Find where the given text appears and provide that cell's center as (X, Y) coordinate. 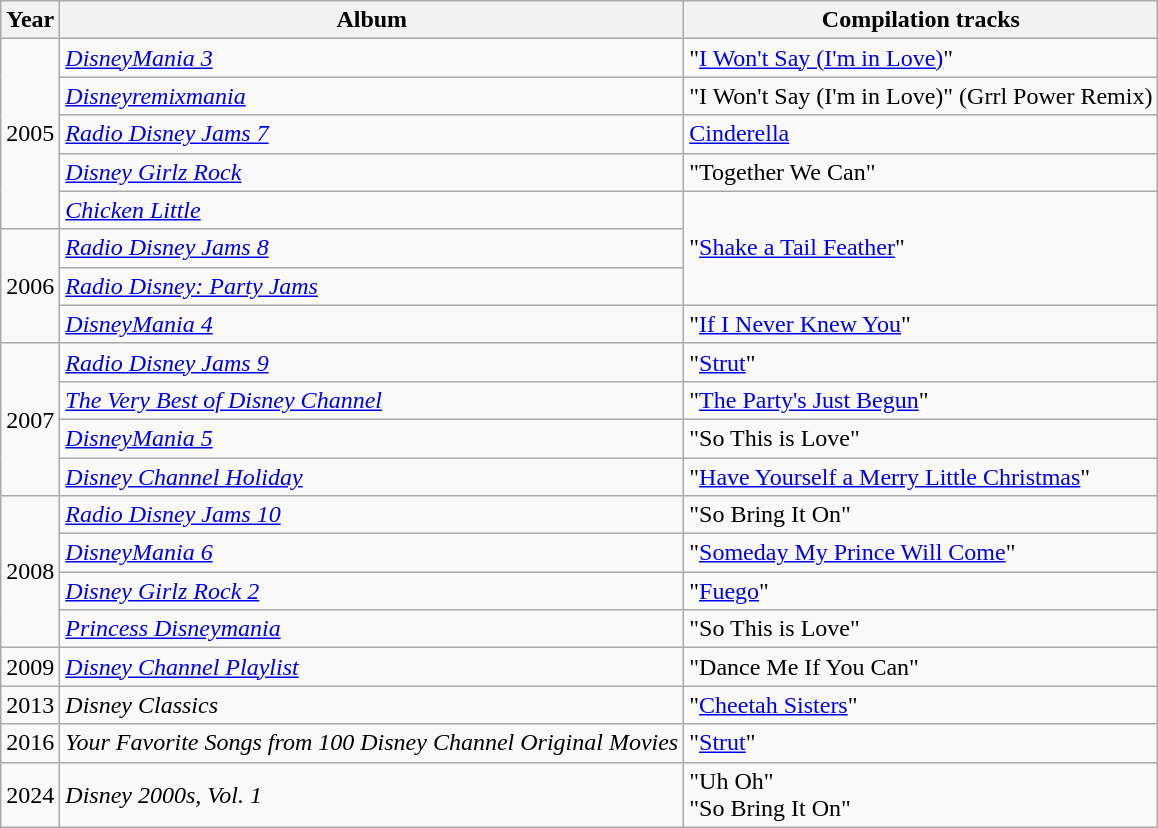
2024 (30, 794)
Radio Disney Jams 8 (372, 248)
"So Bring It On" (921, 515)
"Dance Me If You Can" (921, 667)
Cinderella (921, 134)
"Cheetah Sisters" (921, 705)
The Very Best of Disney Channel (372, 400)
Disney Girlz Rock 2 (372, 591)
Year (30, 20)
Album (372, 20)
"I Won't Say (I'm in Love)" (Grrl Power Remix) (921, 96)
2013 (30, 705)
2007 (30, 419)
Your Favorite Songs from 100 Disney Channel Original Movies (372, 743)
"Have Yourself a Merry Little Christmas" (921, 477)
2009 (30, 667)
2008 (30, 572)
"The Party's Just Begun" (921, 400)
DisneyMania 3 (372, 58)
Disney 2000s, Vol. 1 (372, 794)
"I Won't Say (I'm in Love)" (921, 58)
Disney Classics (372, 705)
Chicken Little (372, 210)
Radio Disney: Party Jams (372, 286)
"If I Never Knew You" (921, 324)
Radio Disney Jams 10 (372, 515)
Disney Channel Holiday (372, 477)
Radio Disney Jams 9 (372, 362)
"Fuego" (921, 591)
Radio Disney Jams 7 (372, 134)
Disney Channel Playlist (372, 667)
2006 (30, 286)
"Someday My Prince Will Come" (921, 553)
"Shake a Tail Feather" (921, 248)
Compilation tracks (921, 20)
Princess Disneymania (372, 629)
2005 (30, 134)
Disney Girlz Rock (372, 172)
Disneyremixmania (372, 96)
2016 (30, 743)
"Together We Can" (921, 172)
"Uh Oh""So Bring It On" (921, 794)
DisneyMania 6 (372, 553)
DisneyMania 5 (372, 438)
DisneyMania 4 (372, 324)
